Scan for the cell matching the given text and deliver its (X, Y) coordinate at center. 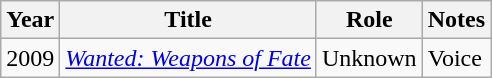
Title (188, 20)
Voice (456, 58)
Year (30, 20)
Unknown (369, 58)
Role (369, 20)
Notes (456, 20)
2009 (30, 58)
Wanted: Weapons of Fate (188, 58)
